From the cell containing the given text, extract its center point as [X, Y] coordinate. 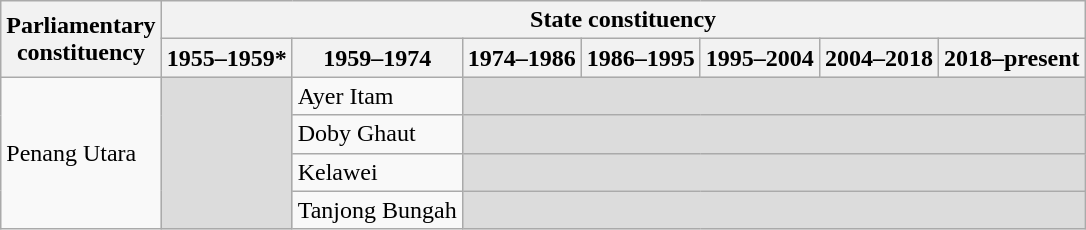
Penang Utara [81, 153]
1959–1974 [377, 58]
Parliamentaryconstituency [81, 39]
1955–1959* [226, 58]
1974–1986 [522, 58]
Kelawei [377, 172]
1986–1995 [640, 58]
State constituency [623, 20]
Doby Ghaut [377, 134]
2018–present [1012, 58]
Ayer Itam [377, 96]
Tanjong Bungah [377, 210]
2004–2018 [878, 58]
1995–2004 [760, 58]
